Return the (X, Y) coordinate for the center point of the cell that contains the specified text.  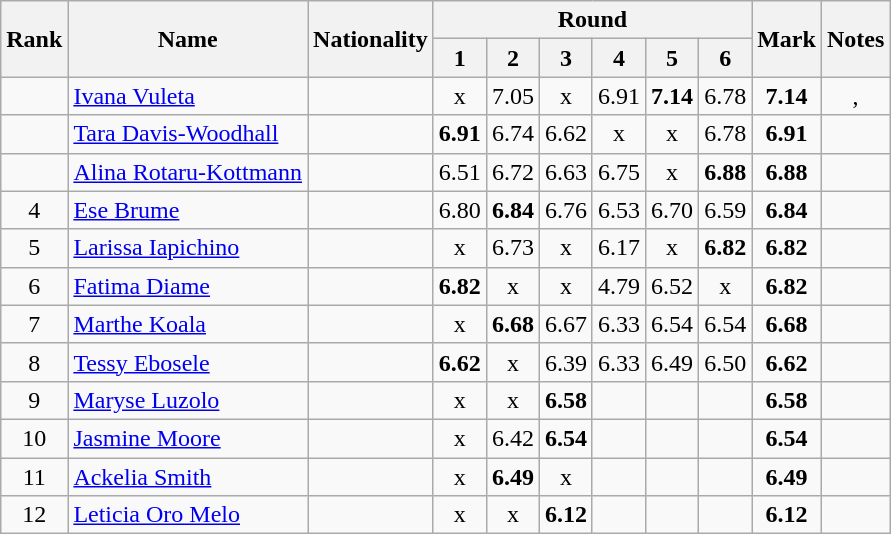
Alina Rotaru-Kottmann (188, 172)
11 (34, 477)
Round (592, 20)
7.05 (512, 96)
6.76 (566, 210)
6.75 (618, 172)
6.50 (726, 362)
, (855, 96)
4.79 (618, 286)
Mark (787, 39)
Jasmine Moore (188, 438)
6.72 (512, 172)
3 (566, 58)
Nationality (371, 39)
6.67 (566, 324)
6.51 (460, 172)
Larissa Iapichino (188, 248)
6.80 (460, 210)
6.42 (512, 438)
Ivana Vuleta (188, 96)
Tara Davis-Woodhall (188, 134)
6.39 (566, 362)
Tessy Ebosele (188, 362)
6.70 (672, 210)
Notes (855, 39)
10 (34, 438)
6.63 (566, 172)
6.53 (618, 210)
6.17 (618, 248)
Leticia Oro Melo (188, 515)
Ackelia Smith (188, 477)
6.59 (726, 210)
6.52 (672, 286)
8 (34, 362)
Fatima Diame (188, 286)
6.74 (512, 134)
1 (460, 58)
7 (34, 324)
6.73 (512, 248)
Marthe Koala (188, 324)
Ese Brume (188, 210)
9 (34, 400)
Name (188, 39)
Maryse Luzolo (188, 400)
2 (512, 58)
Rank (34, 39)
12 (34, 515)
